Find where the given text appears and provide that cell's center as [X, Y] coordinate. 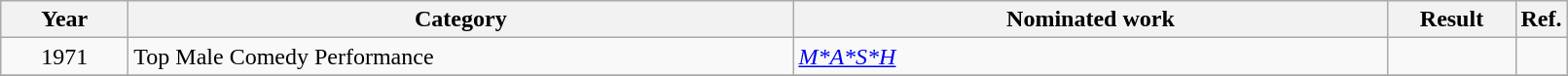
Result [1452, 19]
M*A*S*H [1090, 57]
Ref. [1542, 19]
1971 [64, 57]
Top Male Comedy Performance [461, 57]
Nominated work [1090, 19]
Category [461, 19]
Year [64, 19]
